Return (X, Y) of the center of cell containing provided text 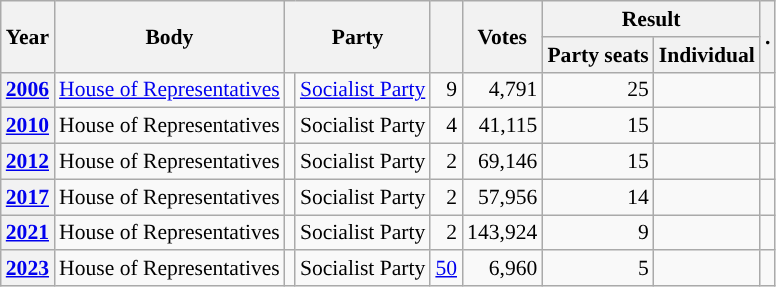
4 (446, 126)
Result (651, 19)
2023 (28, 269)
Party (358, 36)
Body (170, 36)
69,146 (502, 162)
14 (598, 197)
Year (28, 36)
5 (598, 269)
Votes (502, 36)
Party seats (598, 55)
6,960 (502, 269)
57,956 (502, 197)
25 (598, 90)
. (768, 36)
2012 (28, 162)
50 (446, 269)
2021 (28, 233)
41,115 (502, 126)
2010 (28, 126)
4,791 (502, 90)
143,924 (502, 233)
Individual (707, 55)
2006 (28, 90)
2017 (28, 197)
